Determine the (x, y) coordinate at the center of the cell enclosing the given text.  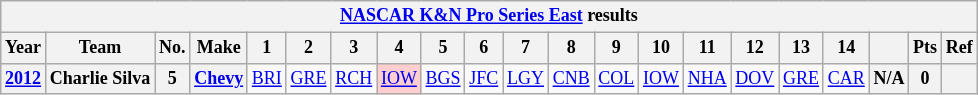
4 (400, 48)
JFC (484, 78)
6 (484, 48)
DOV (755, 78)
Charlie Silva (100, 78)
8 (571, 48)
CNB (571, 78)
1 (266, 48)
Chevy (219, 78)
12 (755, 48)
CAR (846, 78)
10 (662, 48)
N/A (889, 78)
No. (172, 48)
Ref (959, 48)
Team (100, 48)
BGS (443, 78)
2012 (24, 78)
9 (616, 48)
7 (526, 48)
Pts (926, 48)
2 (308, 48)
11 (707, 48)
14 (846, 48)
LGY (526, 78)
NASCAR K&N Pro Series East results (489, 16)
COL (616, 78)
NHA (707, 78)
0 (926, 78)
Make (219, 48)
Year (24, 48)
3 (354, 48)
13 (802, 48)
BRI (266, 78)
RCH (354, 78)
